Capture the cell that displays the provided text and extract its [X, Y] central coordinate. 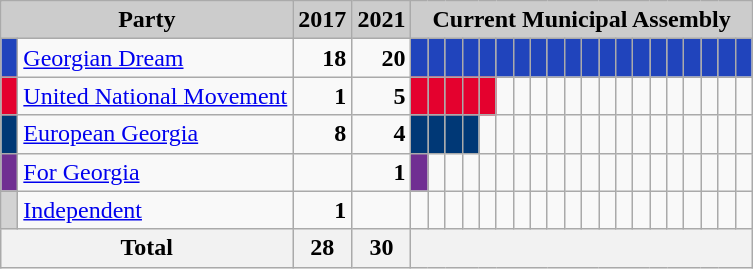
European Georgia [156, 134]
18 [322, 58]
Georgian Dream [156, 58]
Independent [156, 210]
United National Movement [156, 96]
2017 [322, 20]
2021 [382, 20]
Party [147, 20]
For Georgia [156, 172]
28 [322, 248]
Total [147, 248]
4 [382, 134]
5 [382, 96]
30 [382, 248]
20 [382, 58]
8 [322, 134]
Current Municipal Assembly [582, 20]
